Search for the cell housing the specified text and yield its [x, y] center coordinate. 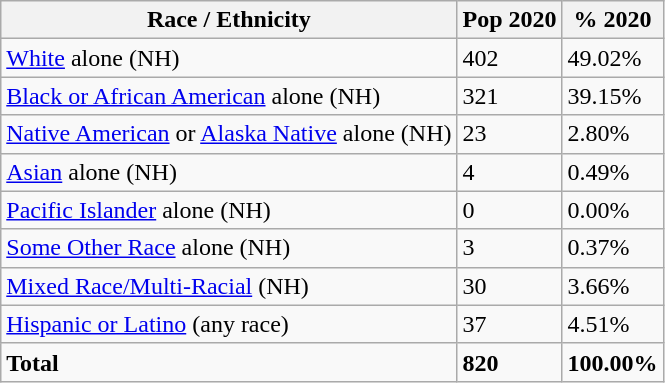
0.37% [612, 248]
100.00% [612, 362]
Mixed Race/Multi-Racial (NH) [229, 286]
3.66% [612, 286]
0.49% [612, 172]
Asian alone (NH) [229, 172]
2.80% [612, 134]
39.15% [612, 96]
Native American or Alaska Native alone (NH) [229, 134]
3 [510, 248]
4 [510, 172]
Hispanic or Latino (any race) [229, 324]
Some Other Race alone (NH) [229, 248]
Black or African American alone (NH) [229, 96]
% 2020 [612, 20]
30 [510, 286]
Total [229, 362]
49.02% [612, 58]
White alone (NH) [229, 58]
0.00% [612, 210]
820 [510, 362]
Pop 2020 [510, 20]
23 [510, 134]
0 [510, 210]
402 [510, 58]
Pacific Islander alone (NH) [229, 210]
321 [510, 96]
Race / Ethnicity [229, 20]
37 [510, 324]
4.51% [612, 324]
